Pinpoint the cell where the given text exists, returning its (X, Y) midpoint coordinate. 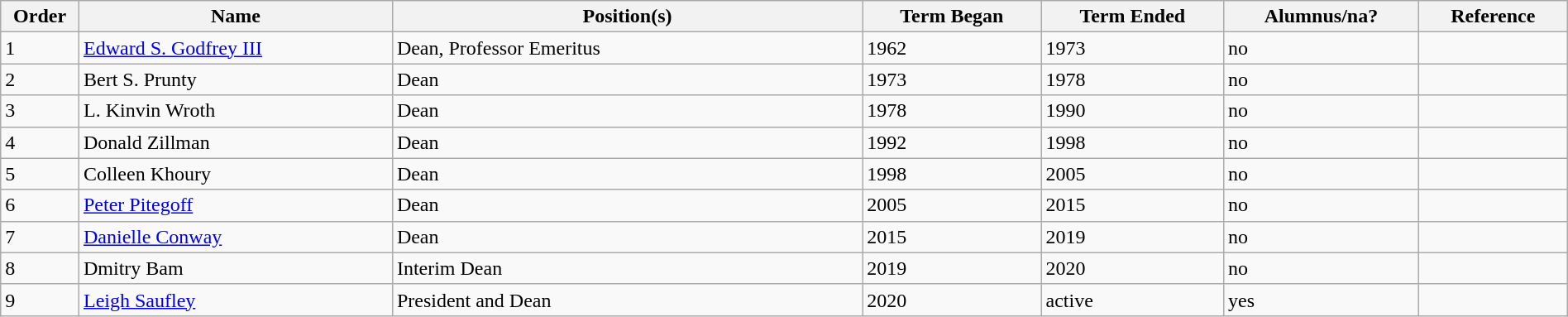
5 (40, 174)
3 (40, 111)
yes (1322, 300)
Dmitry Bam (235, 268)
1992 (952, 142)
Alumnus/na? (1322, 17)
Position(s) (627, 17)
Danielle Conway (235, 237)
1990 (1133, 111)
Donald Zillman (235, 142)
Reference (1493, 17)
Interim Dean (627, 268)
1962 (952, 48)
active (1133, 300)
Colleen Khoury (235, 174)
Term Ended (1133, 17)
9 (40, 300)
6 (40, 205)
Leigh Saufley (235, 300)
L. Kinvin Wroth (235, 111)
Dean, Professor Emeritus (627, 48)
Order (40, 17)
Bert S. Prunty (235, 79)
Term Began (952, 17)
4 (40, 142)
2 (40, 79)
President and Dean (627, 300)
1 (40, 48)
8 (40, 268)
Name (235, 17)
7 (40, 237)
Peter Pitegoff (235, 205)
Edward S. Godfrey III (235, 48)
